For the text-containing cell, return its midpoint in (X, Y) coordinate format. 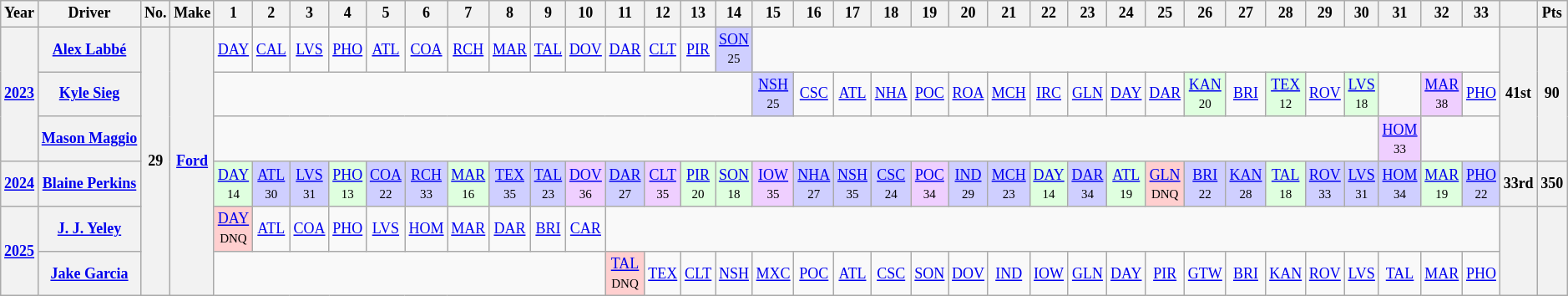
NSH35 (853, 184)
10 (586, 13)
8 (510, 13)
Make (192, 13)
CSC24 (891, 184)
ROA (969, 94)
Alex Labbé (89, 49)
MCH23 (1009, 184)
DOV36 (586, 184)
HOM33 (1399, 139)
KAN (1286, 273)
7 (468, 13)
25 (1166, 13)
27 (1246, 13)
4 (347, 13)
SON (930, 273)
ATL30 (271, 184)
MAR16 (468, 184)
Year (20, 13)
13 (698, 13)
Jake Garcia (89, 273)
GTW (1205, 273)
IRC (1049, 94)
HOM34 (1399, 184)
6 (426, 13)
TALDNQ (625, 273)
DAR27 (625, 184)
MAR38 (1442, 94)
TAL23 (548, 184)
CAL (271, 49)
15 (773, 13)
11 (625, 13)
21 (1009, 13)
24 (1126, 13)
ATL19 (1126, 184)
28 (1286, 13)
2 (271, 13)
TAL18 (1286, 184)
POC34 (930, 184)
DAR34 (1087, 184)
J. J. Yeley (89, 229)
14 (735, 13)
COA22 (386, 184)
Kyle Sieg (89, 94)
BRI22 (1205, 184)
IOW (1049, 273)
SON18 (735, 184)
TEX12 (1286, 94)
No. (155, 13)
90 (1552, 94)
19 (930, 13)
TEX (663, 273)
TEX35 (510, 184)
PHO22 (1481, 184)
5 (386, 13)
GLNDNQ (1166, 184)
HOM (426, 229)
IND (1009, 273)
Pts (1552, 13)
ROV33 (1324, 184)
30 (1361, 13)
PIR20 (698, 184)
CAR (586, 229)
LVS18 (1361, 94)
MXC (773, 273)
9 (548, 13)
41st (1518, 94)
22 (1049, 13)
350 (1552, 184)
MCH (1009, 94)
32 (1442, 13)
33rd (1518, 184)
33 (1481, 13)
16 (814, 13)
DAYDNQ (233, 229)
3 (309, 13)
17 (853, 13)
NSH25 (773, 94)
Ford (192, 161)
IOW35 (773, 184)
12 (663, 13)
Mason Maggio (89, 139)
26 (1205, 13)
KAN28 (1246, 184)
2024 (20, 184)
IND29 (969, 184)
2025 (20, 251)
NHA27 (814, 184)
PHO13 (347, 184)
18 (891, 13)
NHA (891, 94)
NSH (735, 273)
KAN20 (1205, 94)
20 (969, 13)
31 (1399, 13)
MAR19 (1442, 184)
1 (233, 13)
23 (1087, 13)
SON25 (735, 49)
Blaine Perkins (89, 184)
Driver (89, 13)
RCH33 (426, 184)
RCH (468, 49)
2023 (20, 94)
CLT35 (663, 184)
